Provide the [x, y] coordinate of the cell's center where the given text is located.  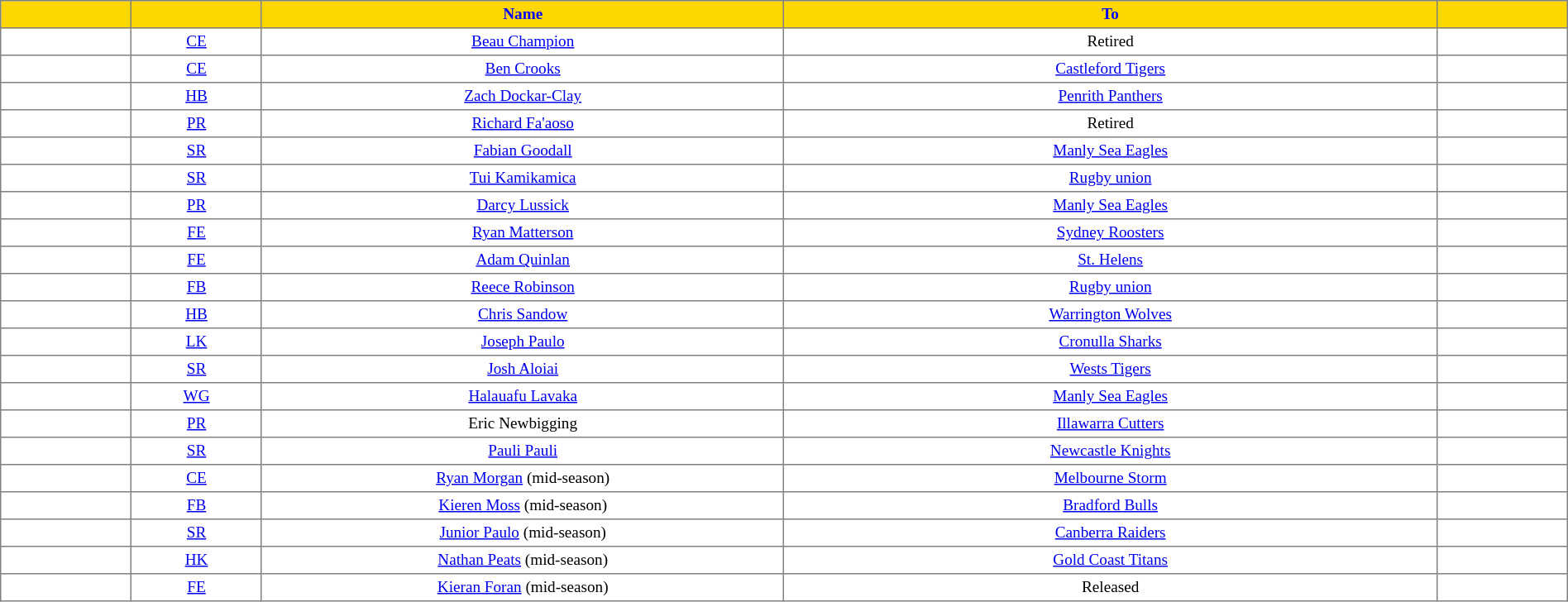
Halauafu Lavaka [523, 397]
St. Helens [1110, 260]
Kieren Moss (mid-season) [523, 506]
LK [197, 342]
Illawarra Cutters [1110, 423]
Junior Paulo (mid-season) [523, 533]
Adam Quinlan [523, 260]
Name [523, 15]
Cronulla Sharks [1110, 342]
Reece Robinson [523, 288]
Kieran Foran (mid-season) [523, 587]
Bradford Bulls [1110, 506]
Canberra Raiders [1110, 533]
Josh Aloiai [523, 369]
Ryan Morgan (mid-season) [523, 478]
Beau Champion [523, 41]
Pauli Pauli [523, 451]
Gold Coast Titans [1110, 561]
Zach Dockar-Clay [523, 96]
Joseph Paulo [523, 342]
HK [197, 561]
To [1110, 15]
Richard Fa'aoso [523, 124]
Nathan Peats (mid-season) [523, 561]
Tui Kamikamica [523, 179]
Darcy Lussick [523, 205]
WG [197, 397]
Released [1110, 587]
Eric Newbigging [523, 423]
Wests Tigers [1110, 369]
Castleford Tigers [1110, 69]
Fabian Goodall [523, 150]
Penrith Panthers [1110, 96]
Chris Sandow [523, 314]
Newcastle Knights [1110, 451]
Sydney Roosters [1110, 233]
Ben Crooks [523, 69]
Ryan Matterson [523, 233]
Warrington Wolves [1110, 314]
Melbourne Storm [1110, 478]
